Search for the cell housing the specified text and yield its (X, Y) center coordinate. 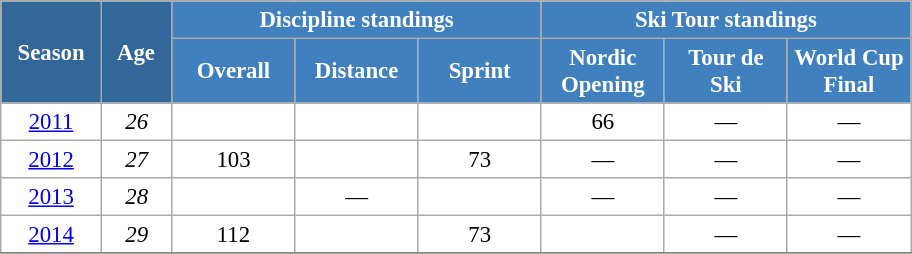
29 (136, 235)
2014 (52, 235)
Sprint (480, 72)
Age (136, 52)
2011 (52, 122)
Ski Tour standings (726, 20)
Tour deSki (726, 72)
112 (234, 235)
NordicOpening (602, 72)
Overall (234, 72)
World CupFinal (848, 72)
28 (136, 197)
Distance (356, 72)
27 (136, 160)
2013 (52, 197)
Season (52, 52)
26 (136, 122)
Discipline standings (356, 20)
66 (602, 122)
103 (234, 160)
2012 (52, 160)
